Scan for the cell matching the given text and deliver its (X, Y) coordinate at center. 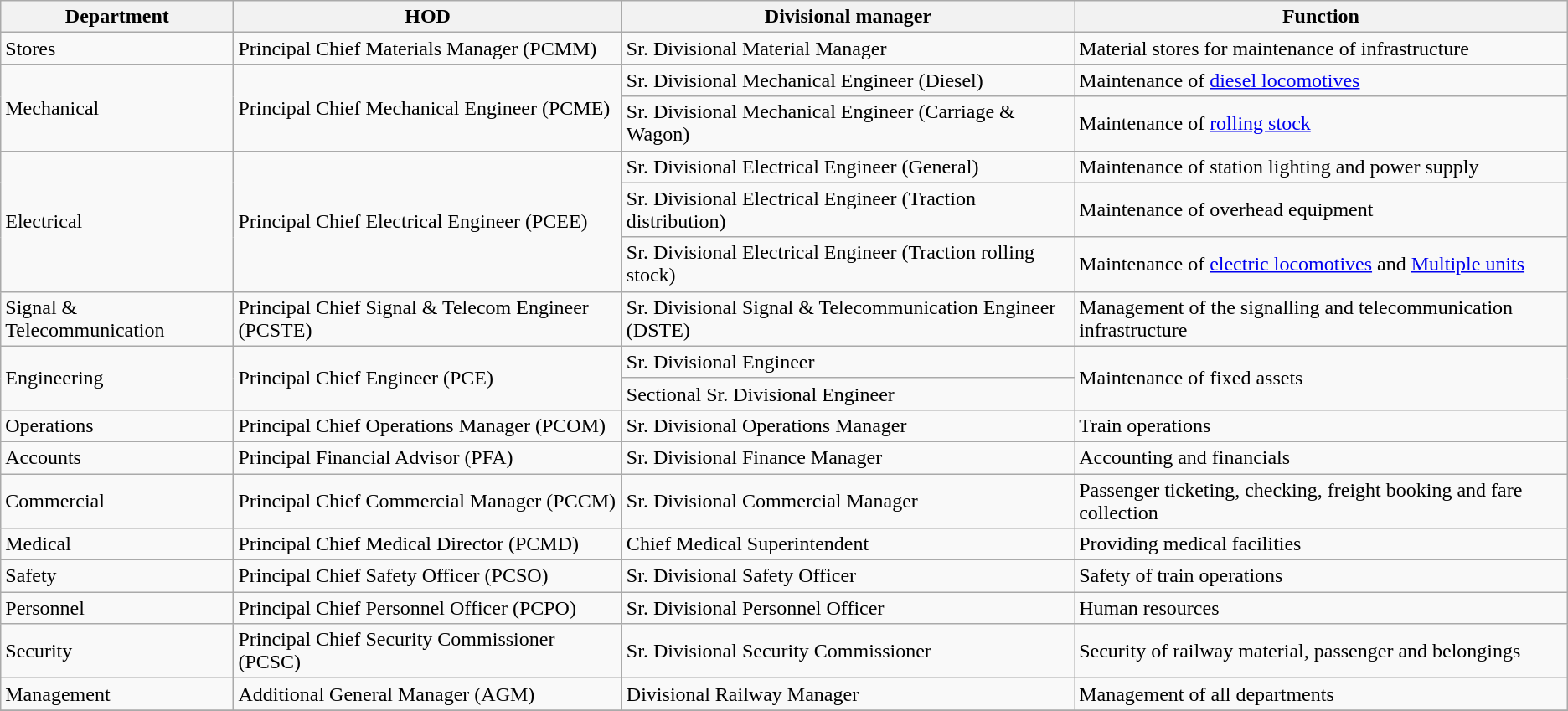
Commercial (117, 501)
Train operations (1322, 425)
Principal Chief Safety Officer (PCSO) (427, 576)
Chief Medical Superintendent (848, 544)
Management of all departments (1322, 694)
Sr. Divisional Personnel Officer (848, 608)
Sr. Divisional Engineer (848, 362)
Principal Chief Medical Director (PCMD) (427, 544)
Management of the signalling and telecommunication infrastructure (1322, 318)
Principal Chief Materials Manager (PCMM) (427, 49)
Personnel (117, 608)
Sr. Divisional Electrical Engineer (Traction distribution) (848, 209)
Department (117, 17)
Signal & Telecommunication (117, 318)
Sr. Divisional Material Manager (848, 49)
Sr. Divisional Security Commissioner (848, 652)
Sr. Divisional Electrical Engineer (Traction rolling stock) (848, 265)
Sr. Divisional Mechanical Engineer (Diesel) (848, 80)
Management (117, 694)
Safety of train operations (1322, 576)
Additional General Manager (AGM) (427, 694)
Principal Chief Engineer (PCE) (427, 378)
Principal Chief Signal & Telecom Engineer (PCSTE) (427, 318)
Stores (117, 49)
Maintenance of rolling stock (1322, 124)
Principal Chief Operations Manager (PCOM) (427, 425)
Material stores for maintenance of infrastructure (1322, 49)
Maintenance of electric locomotives and Multiple units (1322, 265)
Sr. Divisional Mechanical Engineer (Carriage & Wagon) (848, 124)
Divisional Railway Manager (848, 694)
Safety (117, 576)
Maintenance of fixed assets (1322, 378)
Providing medical facilities (1322, 544)
Accounts (117, 457)
Sectional Sr. Divisional Engineer (848, 394)
Maintenance of overhead equipment (1322, 209)
Sr. Divisional Electrical Engineer (General) (848, 167)
Function (1322, 17)
Sr. Divisional Safety Officer (848, 576)
Electrical (117, 221)
Accounting and financials (1322, 457)
Principal Chief Security Commissioner (PCSC) (427, 652)
Security of railway material, passenger and belongings (1322, 652)
Sr. Divisional Operations Manager (848, 425)
Operations (117, 425)
Human resources (1322, 608)
Security (117, 652)
HOD (427, 17)
Mechanical (117, 107)
Passenger ticketing, checking, freight booking and fare collection (1322, 501)
Principal Chief Personnel Officer (PCPO) (427, 608)
Sr. Divisional Finance Manager (848, 457)
Sr. Divisional Commercial Manager (848, 501)
Divisional manager (848, 17)
Medical (117, 544)
Principal Chief Electrical Engineer (PCEE) (427, 221)
Principal Chief Mechanical Engineer (PCME) (427, 107)
Maintenance of diesel locomotives (1322, 80)
Maintenance of station lighting and power supply (1322, 167)
Engineering (117, 378)
Principal Financial Advisor (PFA) (427, 457)
Principal Chief Commercial Manager (PCCM) (427, 501)
Sr. Divisional Signal & Telecommunication Engineer (DSTE) (848, 318)
